Locate the cell with the specified text and output its (X, Y) center coordinate. 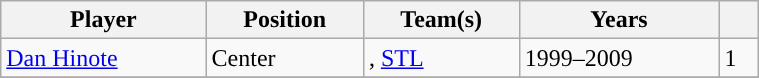
Center (284, 58)
Years (619, 20)
Player (104, 20)
Dan Hinote (104, 58)
Position (284, 20)
Team(s) (441, 20)
1999–2009 (619, 58)
1 (738, 58)
, STL (441, 58)
